Extract the (X, Y) coordinate from the center of the cell holding the provided text.  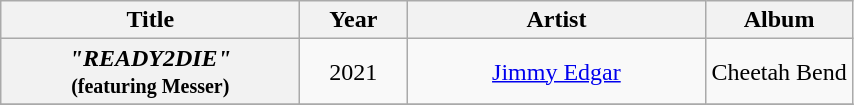
Cheetah Bend (779, 72)
Album (779, 20)
Year (354, 20)
Jimmy Edgar (556, 72)
2021 (354, 72)
Title (150, 20)
"READY2DIE"(featuring Messer) (150, 72)
Artist (556, 20)
